Extract the (x, y) coordinate from the center of the cell holding the provided text.  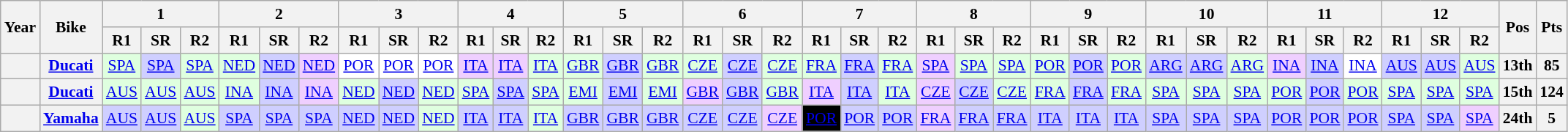
7 (859, 14)
Year (20, 26)
6 (742, 14)
Bike (71, 26)
3 (398, 14)
124 (1552, 92)
Pos (1518, 26)
4 (510, 14)
1 (161, 14)
2 (279, 14)
24th (1518, 119)
8 (973, 14)
Yamaha (71, 119)
15th (1518, 92)
10 (1207, 14)
85 (1552, 66)
9 (1088, 14)
12 (1441, 14)
Pts (1552, 26)
13th (1518, 66)
11 (1324, 14)
